Output the (x, y) coordinate of the center of the cell containing the given text.  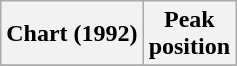
Peakposition (189, 34)
Chart (1992) (72, 34)
